From the cell containing the given text, extract its center point as [x, y] coordinate. 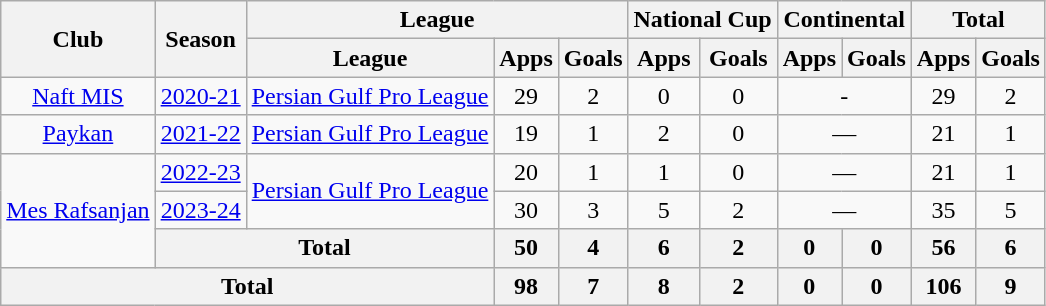
National Cup [702, 20]
4 [593, 248]
Season [200, 39]
50 [526, 248]
2021-22 [200, 134]
3 [593, 210]
30 [526, 210]
98 [526, 286]
20 [526, 172]
- [844, 96]
2022-23 [200, 172]
56 [943, 248]
Naft MIS [78, 96]
2023-24 [200, 210]
Paykan [78, 134]
Continental [844, 20]
35 [943, 210]
2020-21 [200, 96]
7 [593, 286]
Mes Rafsanjan [78, 210]
Club [78, 39]
106 [943, 286]
9 [1011, 286]
8 [664, 286]
19 [526, 134]
